Locate the cell with the specified text and output its [X, Y] center coordinate. 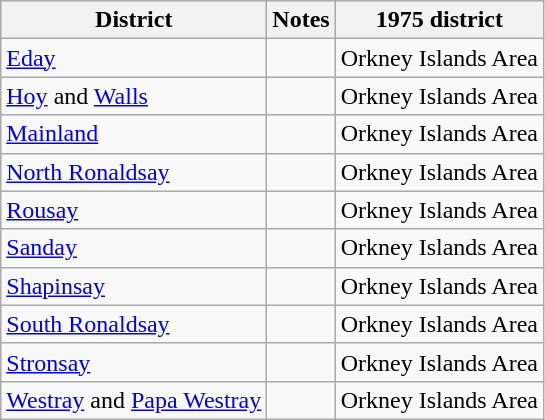
South Ronaldsay [134, 324]
Sanday [134, 248]
Rousay [134, 210]
North Ronaldsay [134, 172]
1975 district [439, 20]
Shapinsay [134, 286]
Westray and Papa Westray [134, 400]
Hoy and Walls [134, 96]
Stronsay [134, 362]
Mainland [134, 134]
District [134, 20]
Notes [301, 20]
Eday [134, 58]
